Capture the cell that displays the provided text and extract its (x, y) central coordinate. 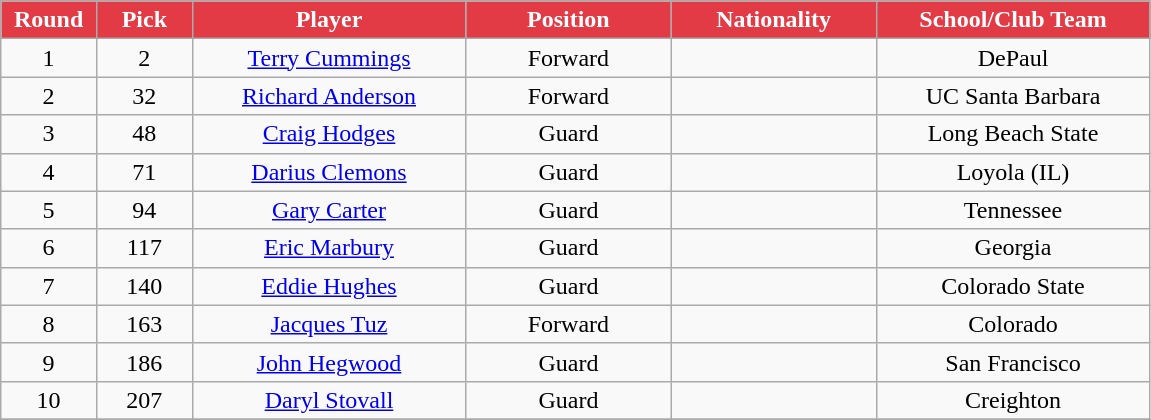
Eddie Hughes (329, 286)
Pick (144, 20)
117 (144, 248)
Jacques Tuz (329, 324)
Georgia (1013, 248)
Gary Carter (329, 210)
6 (49, 248)
Colorado State (1013, 286)
San Francisco (1013, 362)
Craig Hodges (329, 134)
Long Beach State (1013, 134)
140 (144, 286)
1 (49, 58)
Terry Cummings (329, 58)
10 (49, 400)
John Hegwood (329, 362)
Colorado (1013, 324)
8 (49, 324)
94 (144, 210)
207 (144, 400)
71 (144, 172)
32 (144, 96)
Loyola (IL) (1013, 172)
DePaul (1013, 58)
4 (49, 172)
186 (144, 362)
3 (49, 134)
Position (568, 20)
48 (144, 134)
5 (49, 210)
UC Santa Barbara (1013, 96)
Creighton (1013, 400)
163 (144, 324)
Darius Clemons (329, 172)
Nationality (774, 20)
Richard Anderson (329, 96)
7 (49, 286)
Eric Marbury (329, 248)
Round (49, 20)
School/Club Team (1013, 20)
Tennessee (1013, 210)
Player (329, 20)
Daryl Stovall (329, 400)
9 (49, 362)
